Search for the cell housing the specified text and yield its [x, y] center coordinate. 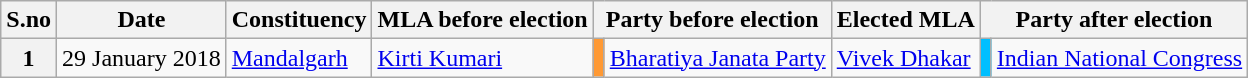
Bharatiya Janata Party [718, 58]
Date [142, 20]
Indian National Congress [1119, 58]
Vivek Dhakar [906, 58]
Party before election [712, 20]
Elected MLA [906, 20]
S.no [29, 20]
Kirti Kumari [482, 58]
1 [29, 58]
29 January 2018 [142, 58]
MLA before election [482, 20]
Party after election [1114, 20]
Constituency [299, 20]
Mandalgarh [299, 58]
